Return the [X, Y] coordinate for the center point of the cell that contains the specified text.  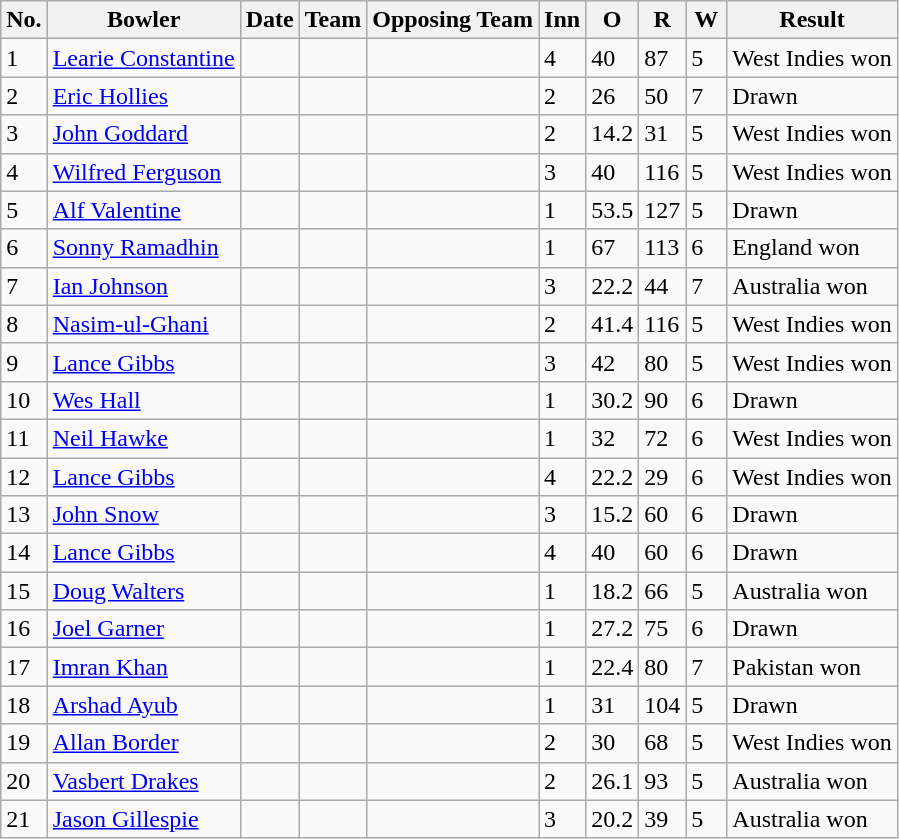
9 [24, 362]
12 [24, 477]
14.2 [612, 134]
Bowler [144, 20]
72 [662, 438]
Inn [562, 20]
No. [24, 20]
66 [662, 591]
England won [812, 248]
19 [24, 743]
11 [24, 438]
15.2 [612, 515]
Ian Johnson [144, 286]
Allan Border [144, 743]
16 [24, 629]
Doug Walters [144, 591]
67 [612, 248]
22.4 [612, 667]
42 [612, 362]
Pakistan won [812, 667]
Wilfred Ferguson [144, 172]
Vasbert Drakes [144, 781]
53.5 [612, 210]
30.2 [612, 400]
Date [270, 20]
14 [24, 553]
Result [812, 20]
Joel Garner [144, 629]
20.2 [612, 819]
10 [24, 400]
127 [662, 210]
32 [612, 438]
90 [662, 400]
17 [24, 667]
68 [662, 743]
Nasim-ul-Ghani [144, 324]
John Goddard [144, 134]
104 [662, 705]
41.4 [612, 324]
21 [24, 819]
39 [662, 819]
27.2 [612, 629]
Learie Constantine [144, 58]
W [706, 20]
Jason Gillespie [144, 819]
Team [333, 20]
50 [662, 96]
Wes Hall [144, 400]
Eric Hollies [144, 96]
Sonny Ramadhin [144, 248]
O [612, 20]
R [662, 20]
20 [24, 781]
44 [662, 286]
26 [612, 96]
13 [24, 515]
Arshad Ayub [144, 705]
18.2 [612, 591]
87 [662, 58]
18 [24, 705]
Neil Hawke [144, 438]
30 [612, 743]
29 [662, 477]
15 [24, 591]
26.1 [612, 781]
Imran Khan [144, 667]
Alf Valentine [144, 210]
93 [662, 781]
75 [662, 629]
John Snow [144, 515]
8 [24, 324]
Opposing Team [453, 20]
113 [662, 248]
